Capture the cell that displays the provided text and extract its (X, Y) central coordinate. 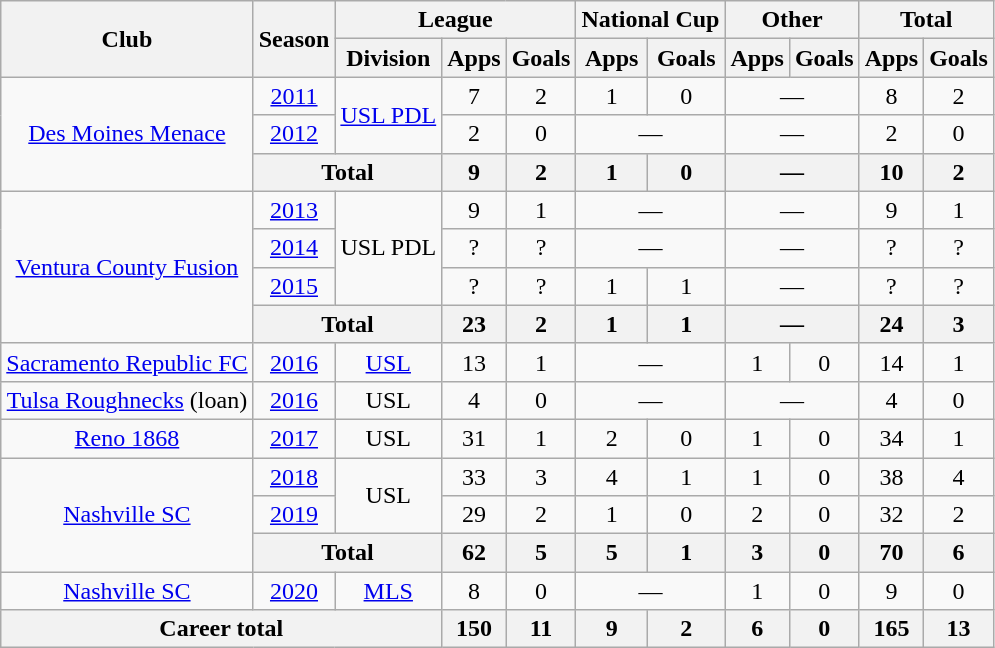
29 (474, 515)
Season (294, 39)
Sacramento Republic FC (127, 362)
2014 (294, 248)
32 (891, 515)
24 (891, 324)
League (456, 20)
7 (474, 96)
2019 (294, 515)
62 (474, 553)
2020 (294, 591)
23 (474, 324)
Career total (222, 629)
Ventura County Fusion (127, 267)
14 (891, 362)
2015 (294, 286)
38 (891, 477)
165 (891, 629)
2011 (294, 96)
Club (127, 39)
Des Moines Menace (127, 134)
Tulsa Roughnecks (loan) (127, 400)
MLS (388, 591)
10 (891, 172)
National Cup (650, 20)
2013 (294, 210)
11 (541, 629)
2012 (294, 134)
33 (474, 477)
31 (474, 438)
2017 (294, 438)
2018 (294, 477)
70 (891, 553)
Other (792, 20)
Reno 1868 (127, 438)
34 (891, 438)
150 (474, 629)
Division (388, 58)
